From the cell containing the given text, extract its center point as (x, y) coordinate. 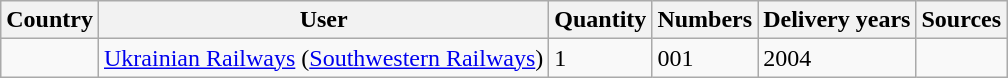
Quantity (600, 20)
Delivery years (837, 20)
Country (50, 20)
Ukrainian Railways (Southwestern Railways) (323, 58)
User (323, 20)
001 (705, 58)
1 (600, 58)
Sources (962, 20)
2004 (837, 58)
Numbers (705, 20)
